Return the (X, Y) coordinate for the center point of the cell that contains the specified text.  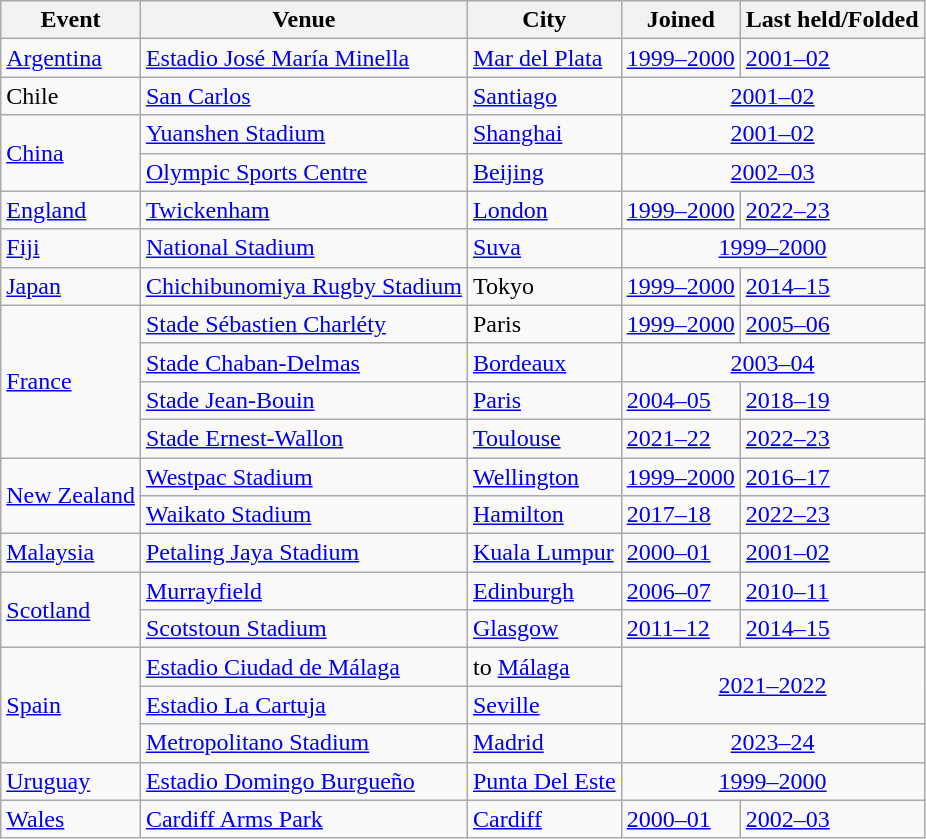
Estadio Ciudad de Málaga (304, 667)
New Zealand (71, 496)
Glasgow (544, 629)
Olympic Sports Centre (304, 172)
Scotstoun Stadium (304, 629)
Stade Sébastien Charléty (304, 324)
Seville (544, 705)
Stade Chaban-Delmas (304, 362)
2004–05 (680, 400)
England (71, 210)
Chile (71, 96)
Cardiff Arms Park (304, 819)
Stade Jean-Bouin (304, 400)
Yuanshen Stadium (304, 134)
Joined (680, 20)
Mar del Plata (544, 58)
London (544, 210)
Malaysia (71, 553)
National Stadium (304, 248)
Stade Ernest-Wallon (304, 438)
Madrid (544, 743)
Metropolitano Stadium (304, 743)
China (71, 153)
Punta Del Este (544, 781)
Wales (71, 819)
Fiji (71, 248)
Waikato Stadium (304, 515)
Suva (544, 248)
Murrayfield (304, 591)
Uruguay (71, 781)
2006–07 (680, 591)
Venue (304, 20)
City (544, 20)
Last held/Folded (832, 20)
2010–11 (832, 591)
Beijing (544, 172)
Spain (71, 705)
Estadio José María Minella (304, 58)
Argentina (71, 58)
Cardiff (544, 819)
2011–12 (680, 629)
2005–06 (832, 324)
Kuala Lumpur (544, 553)
Santiago (544, 96)
to Málaga (544, 667)
2021–2022 (772, 686)
Westpac Stadium (304, 477)
2021–22 (680, 438)
Event (71, 20)
Bordeaux (544, 362)
2017–18 (680, 515)
Estadio Domingo Burgueño (304, 781)
Tokyo (544, 286)
Shanghai (544, 134)
Petaling Jaya Stadium (304, 553)
Estadio La Cartuja (304, 705)
Twickenham (304, 210)
2018–19 (832, 400)
Japan (71, 286)
2023–24 (772, 743)
France (71, 381)
San Carlos (304, 96)
2016–17 (832, 477)
Chichibunomiya Rugby Stadium (304, 286)
2003–04 (772, 362)
Hamilton (544, 515)
Wellington (544, 477)
Edinburgh (544, 591)
Toulouse (544, 438)
Scotland (71, 610)
